Pinpoint the cell where the given text exists, returning its [x, y] midpoint coordinate. 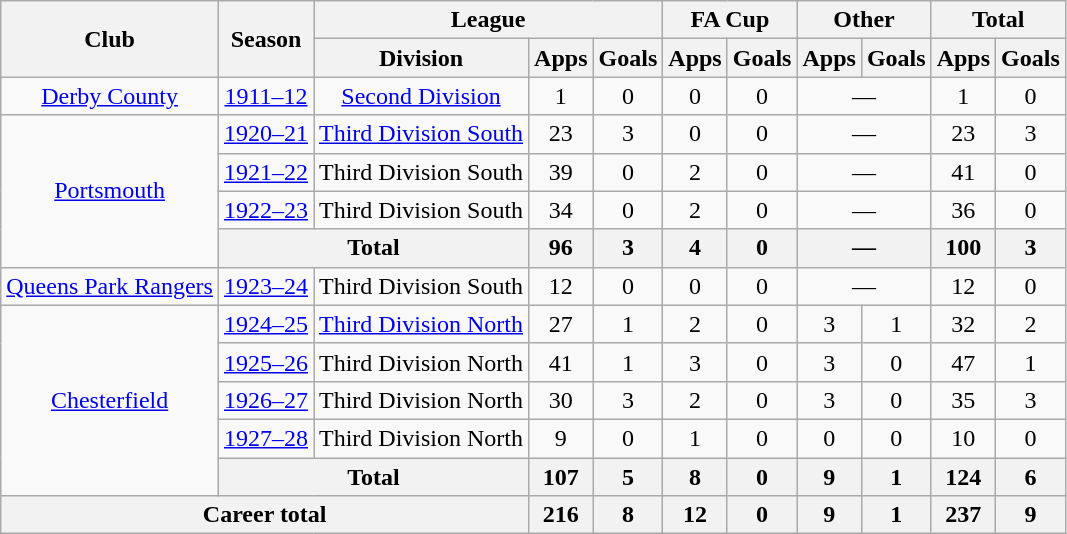
Chesterfield [110, 400]
4 [695, 248]
Portsmouth [110, 191]
1925–26 [266, 362]
1926–27 [266, 400]
1923–24 [266, 286]
1921–22 [266, 172]
Queens Park Rangers [110, 286]
32 [963, 324]
Second Division [422, 96]
Season [266, 39]
1911–12 [266, 96]
237 [963, 515]
1927–28 [266, 438]
100 [963, 248]
FA Cup [730, 20]
League [488, 20]
1922–23 [266, 210]
27 [561, 324]
Club [110, 39]
216 [561, 515]
107 [561, 477]
Division [422, 58]
36 [963, 210]
30 [561, 400]
35 [963, 400]
Career total [265, 515]
1924–25 [266, 324]
39 [561, 172]
10 [963, 438]
47 [963, 362]
1920–21 [266, 134]
124 [963, 477]
6 [1031, 477]
5 [628, 477]
34 [561, 210]
Other [864, 20]
96 [561, 248]
Derby County [110, 96]
